Output the (X, Y) coordinate of the center of the cell containing the given text.  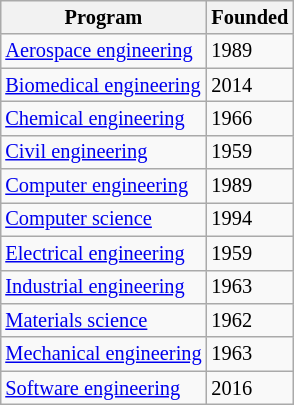
1966 (250, 119)
Civil engineering (103, 152)
Materials science (103, 321)
1962 (250, 321)
Computer engineering (103, 186)
Electrical engineering (103, 253)
2014 (250, 85)
Program (103, 18)
Biomedical engineering (103, 85)
Industrial engineering (103, 287)
Software engineering (103, 388)
2016 (250, 388)
Founded (250, 18)
Chemical engineering (103, 119)
Aerospace engineering (103, 51)
Mechanical engineering (103, 354)
1994 (250, 220)
Computer science (103, 220)
